Output the (x, y) coordinate of the center of the cell containing the given text.  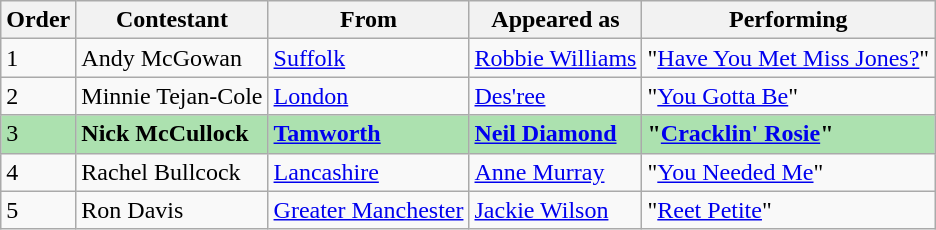
Greater Manchester (368, 210)
Nick McCullock (172, 134)
Lancashire (368, 172)
Jackie Wilson (556, 210)
Robbie Williams (556, 58)
Ron Davis (172, 210)
London (368, 96)
"Reet Petite" (788, 210)
Neil Diamond (556, 134)
5 (38, 210)
Rachel Bullcock (172, 172)
Tamworth (368, 134)
1 (38, 58)
"Cracklin' Rosie" (788, 134)
Minnie Tejan-Cole (172, 96)
"You Needed Me" (788, 172)
"Have You Met Miss Jones?" (788, 58)
"You Gotta Be" (788, 96)
Anne Murray (556, 172)
Order (38, 20)
Suffolk (368, 58)
2 (38, 96)
Andy McGowan (172, 58)
Des'ree (556, 96)
3 (38, 134)
4 (38, 172)
From (368, 20)
Contestant (172, 20)
Performing (788, 20)
Appeared as (556, 20)
